Search for the cell housing the specified text and yield its [X, Y] center coordinate. 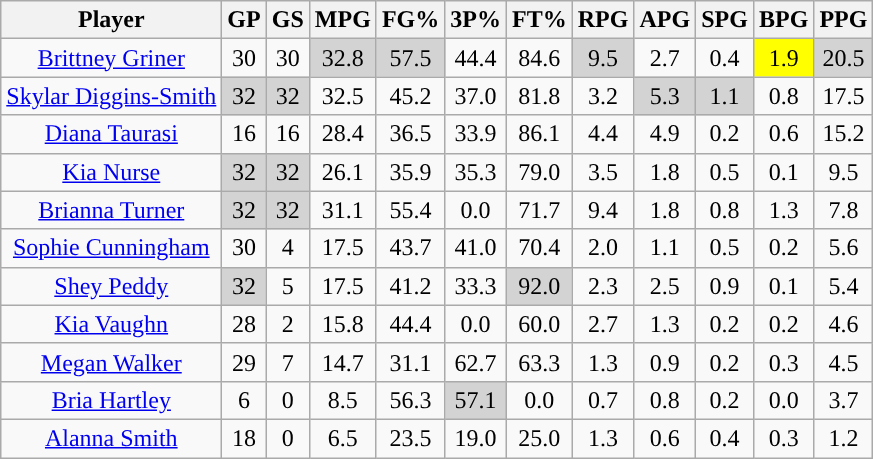
4.9 [665, 134]
GP [244, 20]
35.9 [410, 172]
5.3 [665, 96]
32.8 [342, 58]
43.7 [410, 248]
5 [288, 286]
2.3 [603, 286]
25.0 [539, 438]
1.9 [783, 58]
63.3 [539, 362]
Player [112, 20]
33.3 [476, 286]
55.4 [410, 210]
Brittney Griner [112, 58]
32.5 [342, 96]
84.6 [539, 58]
5.6 [844, 248]
Kia Nurse [112, 172]
FG% [410, 20]
56.3 [410, 400]
71.7 [539, 210]
28.4 [342, 134]
15.8 [342, 324]
57.5 [410, 58]
FT% [539, 20]
MPG [342, 20]
70.4 [539, 248]
4.6 [844, 324]
5.4 [844, 286]
4.4 [603, 134]
15.2 [844, 134]
PPG [844, 20]
18 [244, 438]
26.1 [342, 172]
57.1 [476, 400]
7.8 [844, 210]
45.2 [410, 96]
36.5 [410, 134]
14.7 [342, 362]
2.0 [603, 248]
4 [288, 248]
23.5 [410, 438]
8.5 [342, 400]
19.0 [476, 438]
2 [288, 324]
APG [665, 20]
1.2 [844, 438]
Sophie Cunningham [112, 248]
28 [244, 324]
79.0 [539, 172]
6.5 [342, 438]
35.3 [476, 172]
86.1 [539, 134]
9.4 [603, 210]
2.5 [665, 286]
41.2 [410, 286]
Megan Walker [112, 362]
0.7 [603, 400]
Alanna Smith [112, 438]
6 [244, 400]
Diana Taurasi [112, 134]
Kia Vaughn [112, 324]
SPG [725, 20]
4.5 [844, 362]
Shey Peddy [112, 286]
41.0 [476, 248]
RPG [603, 20]
3.5 [603, 172]
BPG [783, 20]
3.2 [603, 96]
62.7 [476, 362]
29 [244, 362]
60.0 [539, 324]
Skylar Diggins-Smith [112, 96]
Bria Hartley [112, 400]
20.5 [844, 58]
3P% [476, 20]
81.8 [539, 96]
37.0 [476, 96]
92.0 [539, 286]
33.9 [476, 134]
Brianna Turner [112, 210]
7 [288, 362]
3.7 [844, 400]
GS [288, 20]
